Return the (X, Y) coordinate for the center point of the cell that contains the specified text.  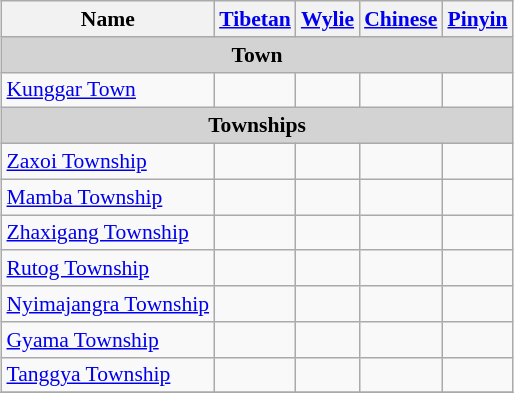
Town (256, 54)
Zaxoi Township (108, 161)
Gyama Township (108, 339)
Zhaxigang Township (108, 232)
Rutog Township (108, 268)
Mamba Township (108, 197)
Townships (256, 126)
Wylie (328, 19)
Kunggar Town (108, 90)
Nyimajangra Township (108, 304)
Chinese (400, 19)
Tibetan (255, 19)
Tanggya Township (108, 375)
Pinyin (477, 19)
Name (108, 19)
